Search for the cell housing the specified text and yield its (x, y) center coordinate. 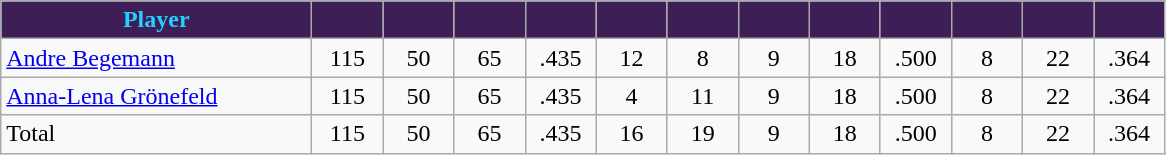
Anna-Lena Grönefeld (156, 96)
4 (632, 96)
12 (632, 58)
Total (156, 134)
Andre Begemann (156, 58)
19 (702, 134)
11 (702, 96)
16 (632, 134)
Player (156, 20)
